For the text-containing cell, return its midpoint in (X, Y) coordinate format. 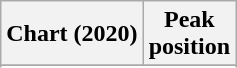
Peakposition (189, 34)
Chart (2020) (72, 34)
